Extract the (X, Y) coordinate from the center of the cell holding the provided text.  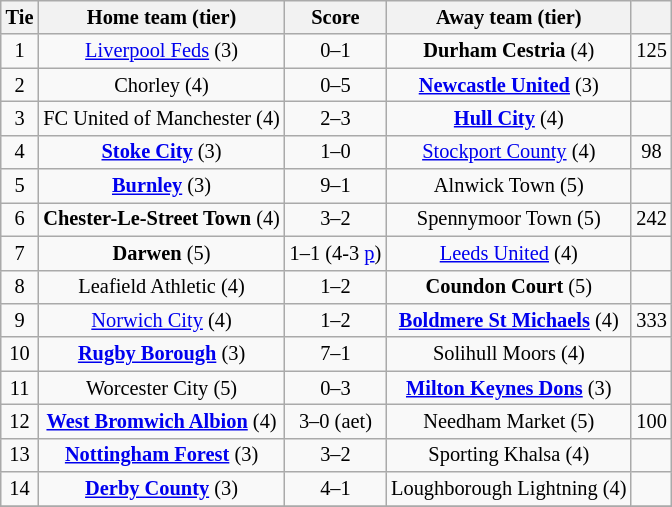
FC United of Manchester (4) (161, 118)
333 (651, 320)
Stockport County (4) (508, 152)
Stoke City (3) (161, 152)
9–1 (336, 186)
Solihull Moors (4) (508, 354)
3 (20, 118)
West Bromwich Albion (4) (161, 421)
5 (20, 186)
10 (20, 354)
Rugby Borough (3) (161, 354)
Nottingham Forest (3) (161, 455)
Durham Cestria (4) (508, 51)
100 (651, 421)
7 (20, 253)
Boldmere St Michaels (4) (508, 320)
Liverpool Feds (3) (161, 51)
Score (336, 17)
0–5 (336, 85)
6 (20, 219)
Home team (tier) (161, 17)
Tie (20, 17)
11 (20, 388)
1–0 (336, 152)
13 (20, 455)
Burnley (3) (161, 186)
Newcastle United (3) (508, 85)
8 (20, 287)
Worcester City (5) (161, 388)
2 (20, 85)
Hull City (4) (508, 118)
Needham Market (5) (508, 421)
0–3 (336, 388)
125 (651, 51)
Spennymoor Town (5) (508, 219)
Away team (tier) (508, 17)
242 (651, 219)
2–3 (336, 118)
98 (651, 152)
Norwich City (4) (161, 320)
3–0 (aet) (336, 421)
Sporting Khalsa (4) (508, 455)
Leeds United (4) (508, 253)
0–1 (336, 51)
Coundon Court (5) (508, 287)
12 (20, 421)
4–1 (336, 489)
4 (20, 152)
Chester-Le-Street Town (4) (161, 219)
Loughborough Lightning (4) (508, 489)
1–1 (4-3 p) (336, 253)
Leafield Athletic (4) (161, 287)
Derby County (3) (161, 489)
Alnwick Town (5) (508, 186)
14 (20, 489)
9 (20, 320)
Chorley (4) (161, 85)
1 (20, 51)
Darwen (5) (161, 253)
Milton Keynes Dons (3) (508, 388)
7–1 (336, 354)
